Output the [X, Y] coordinate of the center of the cell containing the given text.  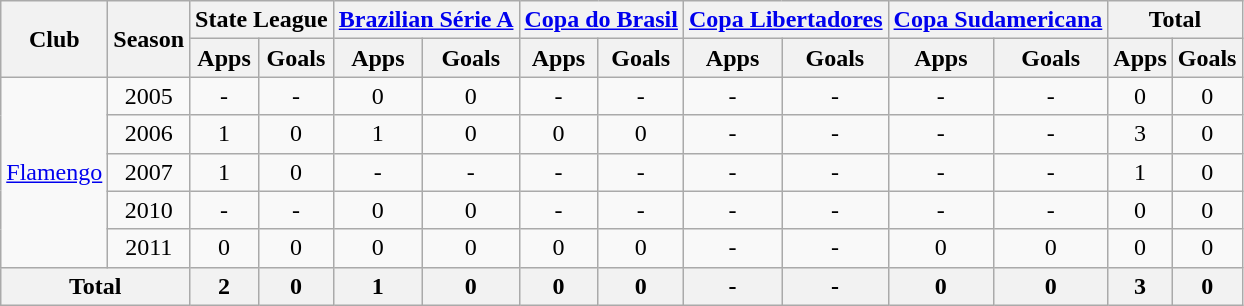
2011 [149, 248]
2005 [149, 96]
Club [54, 39]
Copa Libertadores [786, 20]
Copa do Brasil [601, 20]
Flamengo [54, 172]
Season [149, 39]
2 [224, 286]
Brazilian Série A [426, 20]
State League [262, 20]
2010 [149, 210]
Copa Sudamericana [998, 20]
2007 [149, 172]
2006 [149, 134]
